Detect which cell encompasses the target text, then output its (X, Y) center coordinate. 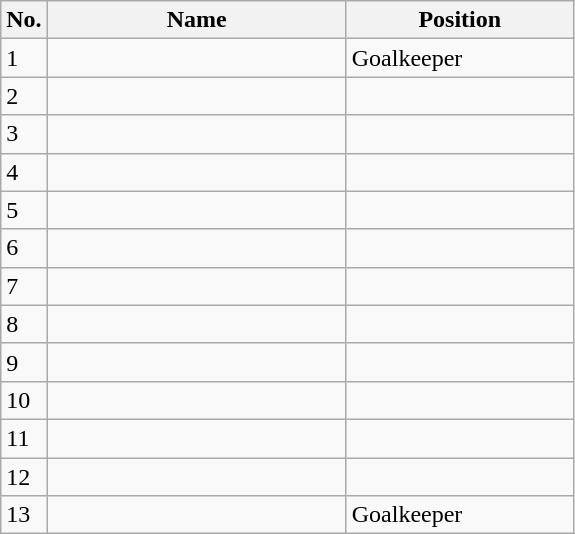
No. (24, 20)
10 (24, 400)
8 (24, 324)
6 (24, 248)
7 (24, 286)
3 (24, 134)
13 (24, 515)
12 (24, 477)
2 (24, 96)
11 (24, 438)
Position (460, 20)
4 (24, 172)
9 (24, 362)
1 (24, 58)
Name (196, 20)
5 (24, 210)
